Return the (x, y) coordinate for the center point of the cell that contains the specified text.  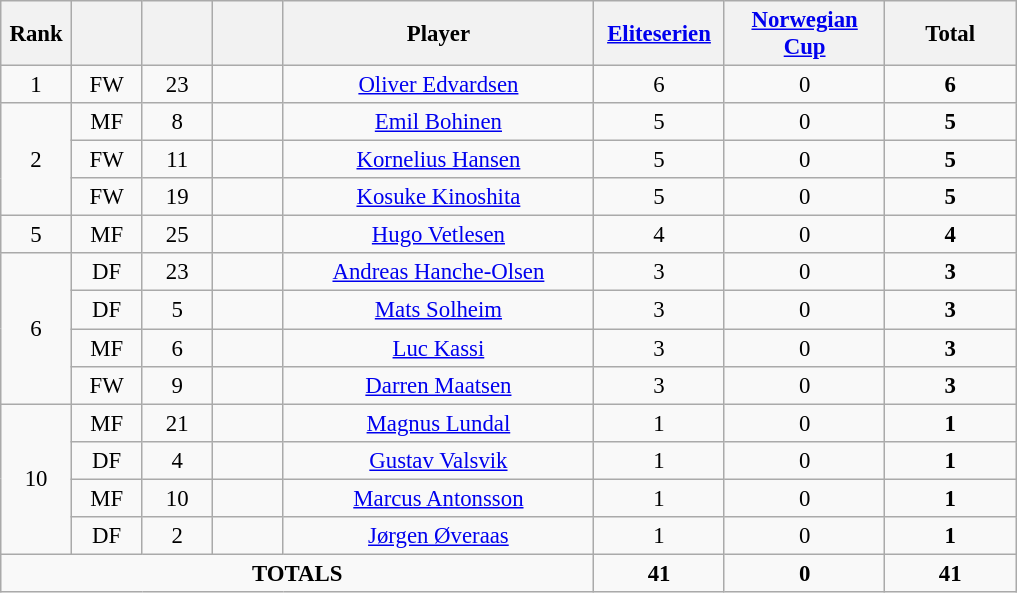
Darren Maatsen (438, 385)
Norwegian Cup (804, 34)
Mats Solheim (438, 310)
Kornelius Hansen (438, 160)
Rank (36, 34)
19 (178, 197)
9 (178, 385)
Luc Kassi (438, 348)
Marcus Antonsson (438, 498)
Oliver Edvardsen (438, 85)
Eliteserien (660, 34)
Player (438, 34)
8 (178, 122)
Magnus Lundal (438, 423)
Gustav Valsvik (438, 460)
Emil Bohinen (438, 122)
Hugo Vetlesen (438, 235)
Jørgen Øveraas (438, 536)
11 (178, 160)
TOTALS (298, 573)
25 (178, 235)
Kosuke Kinoshita (438, 197)
Andreas Hanche-Olsen (438, 273)
21 (178, 423)
Total (950, 34)
